Return the (X, Y) coordinate for the center point of the cell that contains the specified text.  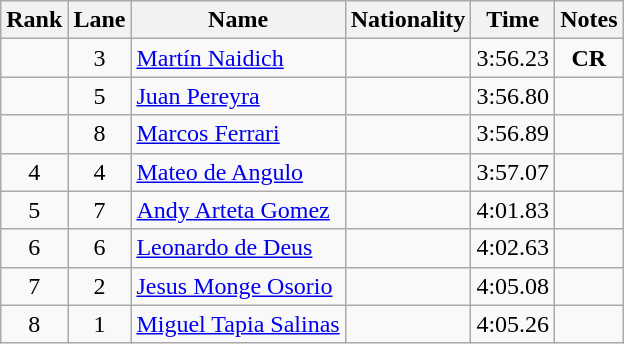
4:01.83 (513, 210)
4:02.63 (513, 248)
3:57.07 (513, 172)
Leonardo de Deus (238, 248)
3:56.80 (513, 96)
CR (589, 58)
Mateo de Angulo (238, 172)
Rank (34, 20)
3:56.23 (513, 58)
Marcos Ferrari (238, 134)
Time (513, 20)
Name (238, 20)
4:05.08 (513, 286)
Lane (100, 20)
Martín Naidich (238, 58)
Miguel Tapia Salinas (238, 324)
Nationality (408, 20)
3 (100, 58)
1 (100, 324)
Andy Arteta Gomez (238, 210)
Juan Pereyra (238, 96)
2 (100, 286)
Jesus Monge Osorio (238, 286)
4:05.26 (513, 324)
Notes (589, 20)
3:56.89 (513, 134)
